From the cell containing the given text, extract its center point as [X, Y] coordinate. 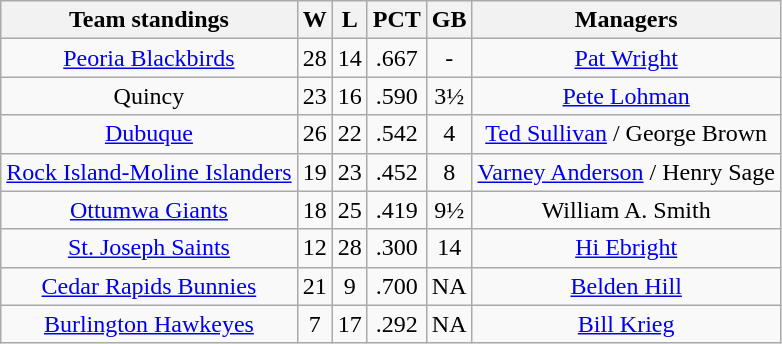
Pat Wright [626, 58]
Pete Lohman [626, 96]
Burlington Hawkeyes [149, 324]
18 [314, 210]
Belden Hill [626, 286]
.292 [396, 324]
Peoria Blackbirds [149, 58]
.542 [396, 134]
.419 [396, 210]
St. Joseph Saints [149, 248]
PCT [396, 20]
17 [350, 324]
3½ [449, 96]
Rock Island-Moline Islanders [149, 172]
9½ [449, 210]
26 [314, 134]
L [350, 20]
21 [314, 286]
Managers [626, 20]
22 [350, 134]
.590 [396, 96]
.300 [396, 248]
9 [350, 286]
4 [449, 134]
Cedar Rapids Bunnies [149, 286]
Ottumwa Giants [149, 210]
.452 [396, 172]
W [314, 20]
19 [314, 172]
William A. Smith [626, 210]
GB [449, 20]
Ted Sullivan / George Brown [626, 134]
12 [314, 248]
7 [314, 324]
Bill Krieg [626, 324]
16 [350, 96]
- [449, 58]
25 [350, 210]
8 [449, 172]
.667 [396, 58]
Quincy [149, 96]
Team standings [149, 20]
Varney Anderson / Henry Sage [626, 172]
Dubuque [149, 134]
Hi Ebright [626, 248]
.700 [396, 286]
